Capture the cell that displays the provided text and extract its [x, y] central coordinate. 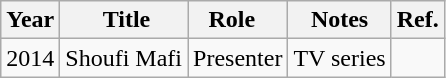
2014 [30, 58]
Notes [340, 20]
Shoufi Mafi [124, 58]
Title [124, 20]
Presenter [238, 58]
Year [30, 20]
Role [238, 20]
TV series [340, 58]
Ref. [418, 20]
